From the cell containing the given text, extract its center point as [X, Y] coordinate. 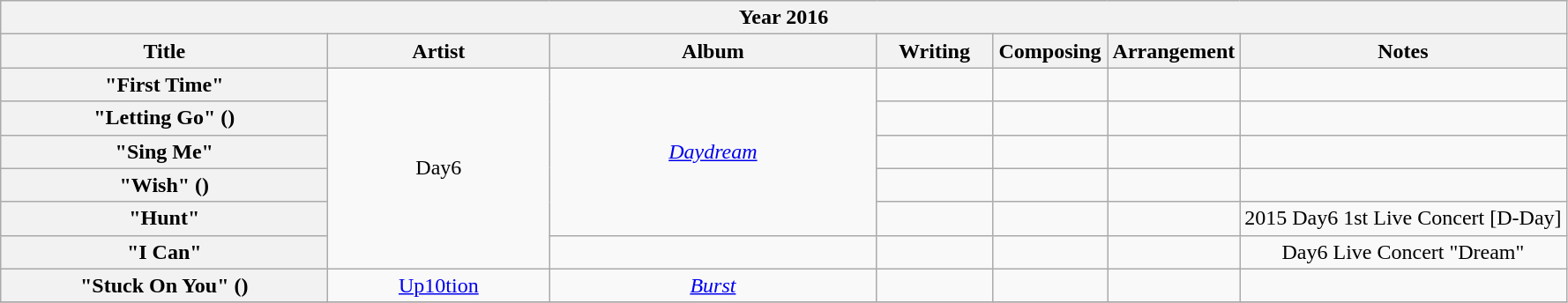
"I Can" [164, 252]
Day6 [439, 168]
Burst [713, 285]
Artist [439, 51]
"Letting Go" () [164, 118]
Day6 Live Concert "Dream" [1403, 252]
Daydream [713, 151]
"Stuck On You" () [164, 285]
Year 2016 [783, 18]
Writing [935, 51]
"Hunt" [164, 218]
Arrangement [1174, 51]
Album [713, 51]
Title [164, 51]
Composing [1049, 51]
Up10tion [439, 285]
2015 Day6 1st Live Concert [D-Day] [1403, 218]
Notes [1403, 51]
"First Time" [164, 85]
"Wish" () [164, 185]
"Sing Me" [164, 151]
